Detect which cell encompasses the target text, then output its (X, Y) center coordinate. 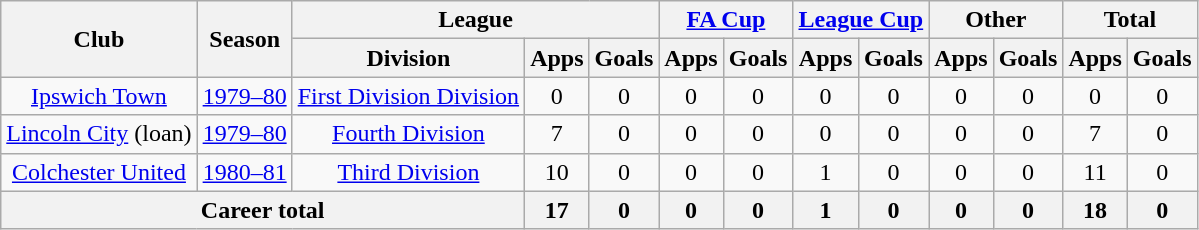
11 (1095, 172)
Ipswich Town (99, 96)
Fourth Division (408, 134)
Lincoln City (loan) (99, 134)
10 (557, 172)
18 (1095, 210)
17 (557, 210)
League Cup (861, 20)
Total (1130, 20)
First Division Division (408, 96)
FA Cup (726, 20)
Club (99, 39)
Career total (263, 210)
Season (244, 39)
1980–81 (244, 172)
Other (996, 20)
Division (408, 58)
League (476, 20)
Third Division (408, 172)
Colchester United (99, 172)
